Locate the cell with the specified text and output its [X, Y] center coordinate. 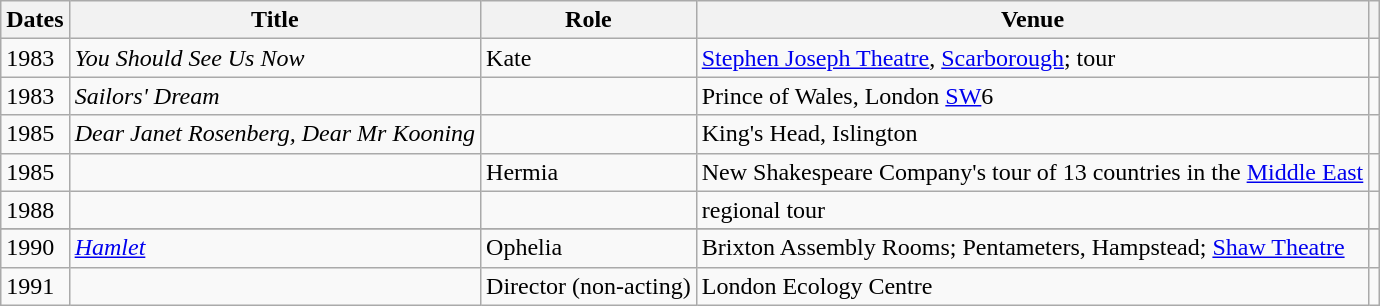
Venue [1032, 20]
Dear Janet Rosenberg, Dear Mr Kooning [274, 134]
Hamlet [274, 248]
Sailors' Dream [274, 96]
regional tour [1032, 210]
New Shakespeare Company's tour of 13 countries in the Middle East [1032, 172]
London Ecology Centre [1032, 286]
King's Head, Islington [1032, 134]
Kate [589, 58]
Director (non-acting) [589, 286]
Title [274, 20]
Stephen Joseph Theatre, Scarborough; tour [1032, 58]
Dates [35, 20]
You Should See Us Now [274, 58]
Hermia [589, 172]
Prince of Wales, London SW6 [1032, 96]
Role [589, 20]
1988 [35, 210]
1991 [35, 286]
1990 [35, 248]
Ophelia [589, 248]
Brixton Assembly Rooms; Pentameters, Hampstead; Shaw Theatre [1032, 248]
